Provide the (x, y) coordinate of the cell's center where the given text is located.  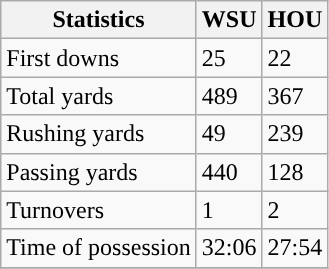
49 (229, 134)
128 (295, 172)
Time of possession (99, 248)
22 (295, 58)
Turnovers (99, 210)
Rushing yards (99, 134)
27:54 (295, 248)
32:06 (229, 248)
Total yards (99, 96)
239 (295, 134)
25 (229, 58)
489 (229, 96)
1 (229, 210)
Passing yards (99, 172)
367 (295, 96)
440 (229, 172)
First downs (99, 58)
HOU (295, 20)
2 (295, 210)
Statistics (99, 20)
WSU (229, 20)
